Return the [X, Y] coordinate for the center point of the cell that contains the specified text.  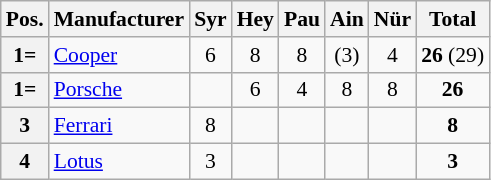
26 [452, 90]
Lotus [119, 162]
Pos. [25, 19]
Manufacturer [119, 19]
Hey [256, 19]
Syr [210, 19]
Porsche [119, 90]
26 (29) [452, 55]
Pau [302, 19]
Ain [347, 19]
Total [452, 19]
(3) [347, 55]
Ferrari [119, 126]
Nür [392, 19]
Cooper [119, 55]
